Pinpoint the cell where the given text exists, returning its (x, y) midpoint coordinate. 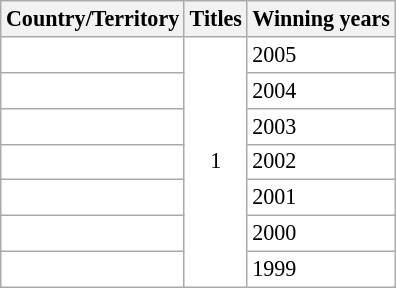
2004 (321, 90)
Winning years (321, 18)
2002 (321, 162)
2003 (321, 126)
2005 (321, 54)
2001 (321, 198)
Country/Territory (93, 18)
Titles (216, 18)
1999 (321, 269)
2000 (321, 233)
1 (216, 162)
